For the text-containing cell, return its midpoint in [x, y] coordinate format. 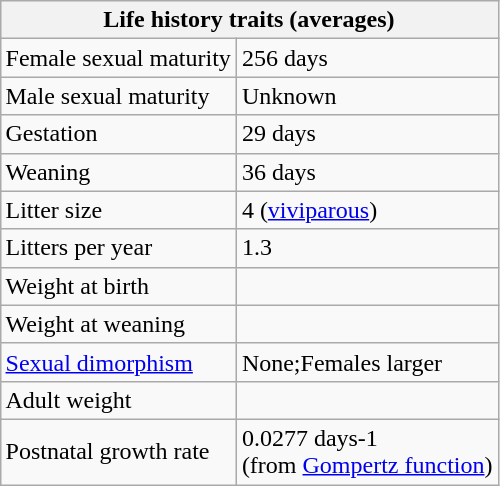
Life history traits (averages) [249, 20]
Sexual dimorphism [118, 362]
Postnatal growth rate [118, 452]
Weaning [118, 172]
Litters per year [118, 248]
Gestation [118, 134]
Weight at birth [118, 286]
Weight at weaning [118, 324]
1.3 [367, 248]
Adult weight [118, 400]
Litter size [118, 210]
Male sexual maturity [118, 96]
None;Females larger [367, 362]
36 days [367, 172]
0.0277 days-1(from Gompertz function) [367, 452]
4 (viviparous) [367, 210]
Female sexual maturity [118, 58]
29 days [367, 134]
Unknown [367, 96]
256 days [367, 58]
